Scan for the cell matching the given text and deliver its (x, y) coordinate at center. 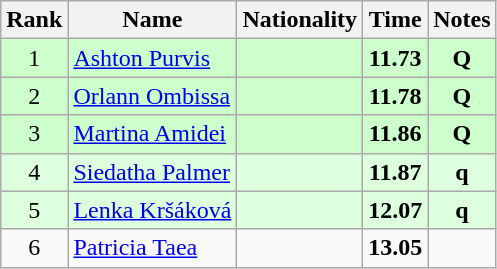
11.86 (396, 134)
4 (34, 172)
Patricia Taea (152, 248)
Nationality (300, 20)
Rank (34, 20)
5 (34, 210)
Notes (462, 20)
2 (34, 96)
13.05 (396, 248)
3 (34, 134)
1 (34, 58)
Ashton Purvis (152, 58)
Martina Amidei (152, 134)
Time (396, 20)
Siedatha Palmer (152, 172)
Orlann Ombissa (152, 96)
11.73 (396, 58)
6 (34, 248)
11.78 (396, 96)
11.87 (396, 172)
Name (152, 20)
Lenka Kršáková (152, 210)
12.07 (396, 210)
